Output the [x, y] coordinate of the center of the cell containing the given text.  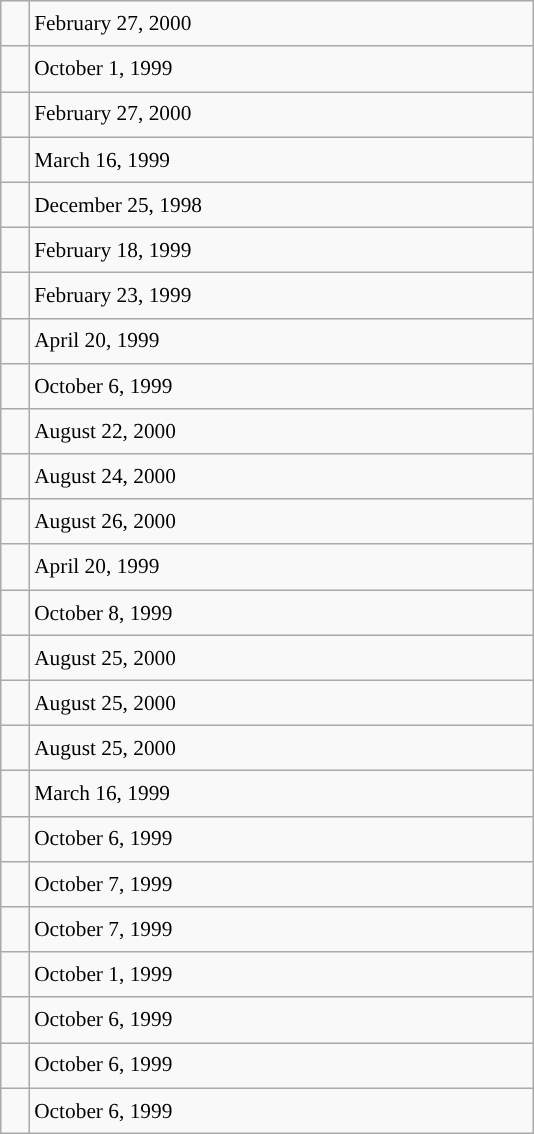
August 22, 2000 [281, 432]
August 26, 2000 [281, 522]
December 25, 1998 [281, 204]
February 23, 1999 [281, 296]
October 8, 1999 [281, 612]
February 18, 1999 [281, 250]
August 24, 2000 [281, 476]
